Pinpoint the cell where the given text exists, returning its [x, y] midpoint coordinate. 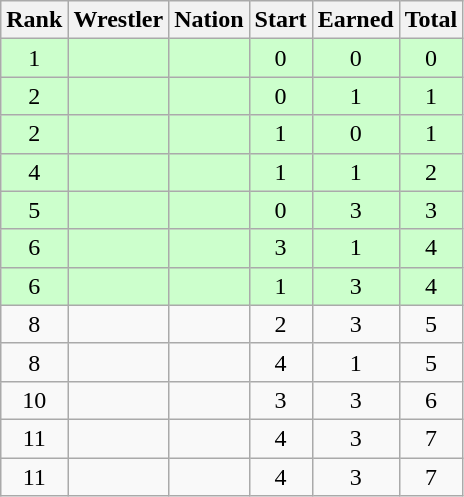
Total [431, 20]
10 [34, 400]
Start [280, 20]
Nation [209, 20]
Earned [356, 20]
Rank [34, 20]
Wrestler [118, 20]
